Detect which cell encompasses the target text, then output its (x, y) center coordinate. 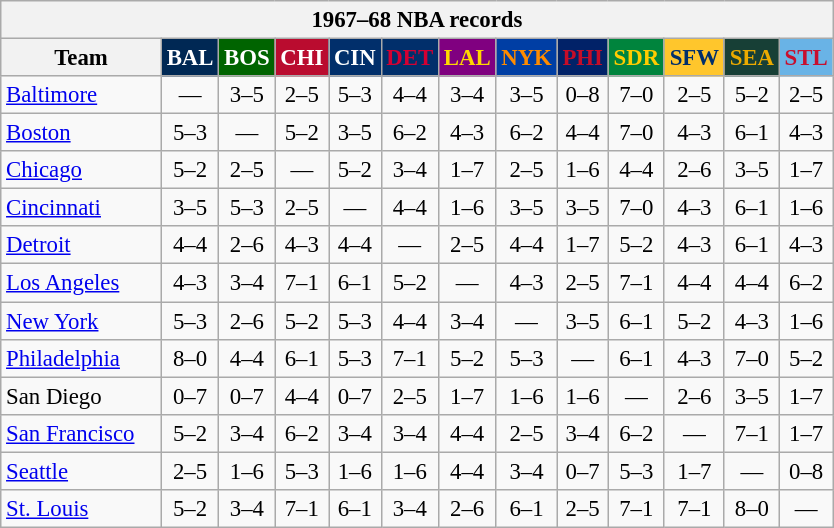
Philadelphia (82, 358)
San Diego (82, 396)
DET (410, 58)
Los Angeles (82, 283)
STL (806, 58)
BAL (190, 58)
1967–68 NBA records (417, 20)
Detroit (82, 245)
NYK (526, 58)
BOS (247, 58)
SDR (636, 58)
San Francisco (82, 433)
Cincinnati (82, 208)
PHI (582, 58)
New York (82, 321)
Baltimore (82, 95)
CIN (355, 58)
LAL (466, 58)
SFW (694, 58)
CHI (302, 58)
Chicago (82, 170)
SEA (752, 58)
Boston (82, 133)
Team (82, 58)
St. Louis (82, 509)
Seattle (82, 471)
